Find where the given text appears and provide that cell's center as [X, Y] coordinate. 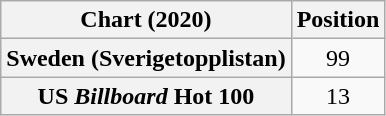
99 [338, 58]
Position [338, 20]
13 [338, 96]
US Billboard Hot 100 [146, 96]
Sweden (Sverigetopplistan) [146, 58]
Chart (2020) [146, 20]
